Scan for the cell matching the given text and deliver its (X, Y) coordinate at center. 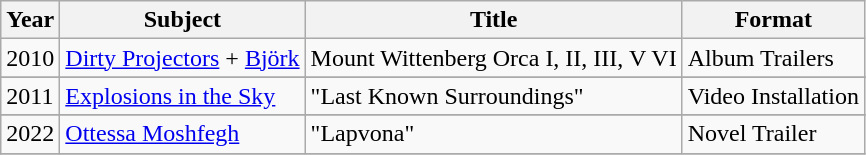
"Last Known Surroundings" (494, 96)
2022 (30, 134)
Album Trailers (773, 58)
Ottessa Moshfegh (182, 134)
Explosions in the Sky (182, 96)
Year (30, 20)
"Lapvona" (494, 134)
Mount Wittenberg Orca I, II, III, V VI (494, 58)
Title (494, 20)
Format (773, 20)
Dirty Projectors + Björk (182, 58)
2011 (30, 96)
Subject (182, 20)
Novel Trailer (773, 134)
Video Installation (773, 96)
2010 (30, 58)
